Capture the cell that displays the provided text and extract its (X, Y) central coordinate. 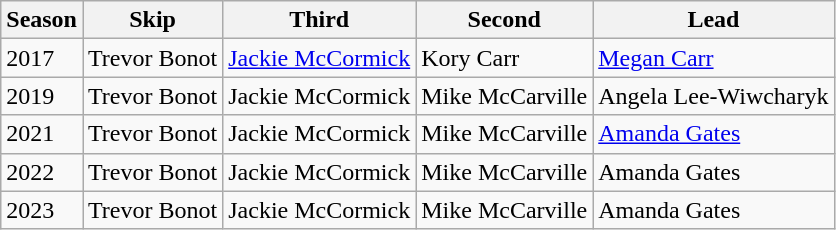
Skip (152, 20)
2022 (42, 172)
Megan Carr (714, 58)
Second (504, 20)
2021 (42, 134)
Lead (714, 20)
Third (320, 20)
2023 (42, 210)
2019 (42, 96)
Angela Lee-Wiwcharyk (714, 96)
Kory Carr (504, 58)
2017 (42, 58)
Season (42, 20)
